Detect which cell encompasses the target text, then output its (X, Y) center coordinate. 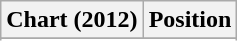
Position (190, 20)
Chart (2012) (72, 20)
